Return the (X, Y) coordinate for the center point of the cell that contains the specified text.  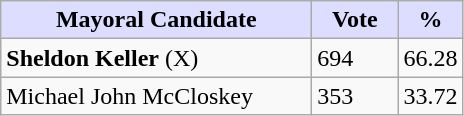
Sheldon Keller (X) (156, 58)
33.72 (430, 96)
Michael John McCloskey (156, 96)
Vote (355, 20)
694 (355, 58)
66.28 (430, 58)
353 (355, 96)
Mayoral Candidate (156, 20)
% (430, 20)
